Detect which cell encompasses the target text, then output its (x, y) center coordinate. 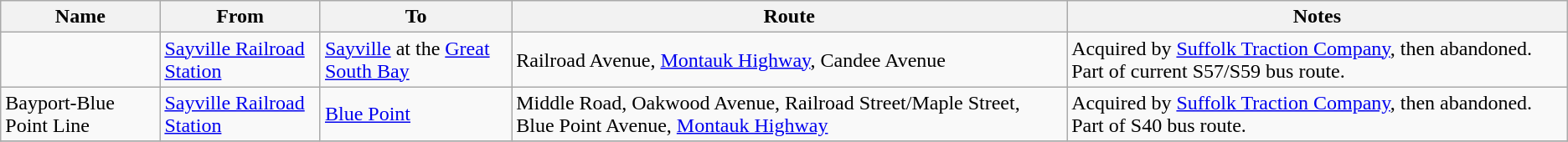
To (415, 17)
Sayville at the Great South Bay (415, 60)
Acquired by Suffolk Traction Company, then abandoned. Part of S40 bus route. (1318, 114)
Name (80, 17)
Notes (1318, 17)
Blue Point (415, 114)
Acquired by Suffolk Traction Company, then abandoned. Part of current S57/S59 bus route. (1318, 60)
From (240, 17)
Railroad Avenue, Montauk Highway, Candee Avenue (789, 60)
Middle Road, Oakwood Avenue, Railroad Street/Maple Street, Blue Point Avenue, Montauk Highway (789, 114)
Bayport-Blue Point Line (80, 114)
Route (789, 17)
